Return [x, y] of the center of cell containing provided text 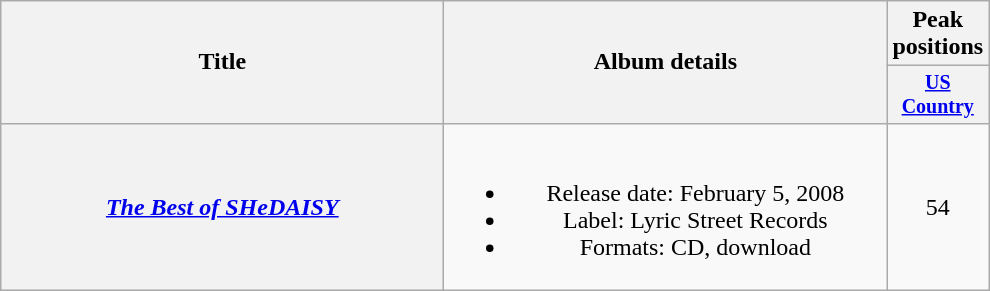
US Country [938, 94]
Album details [666, 62]
The Best of SHeDAISY [222, 206]
Peak positions [938, 34]
Release date: February 5, 2008Label: Lyric Street RecordsFormats: CD, download [666, 206]
Title [222, 62]
54 [938, 206]
